Identify which cell holds the provided text, then report its [x, y] central coordinate. 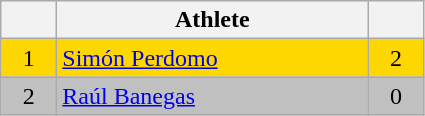
Raúl Banegas [212, 96]
1 [29, 58]
0 [396, 96]
Athlete [212, 20]
Simón Perdomo [212, 58]
